Extract the (x, y) coordinate from the center of the cell holding the provided text.  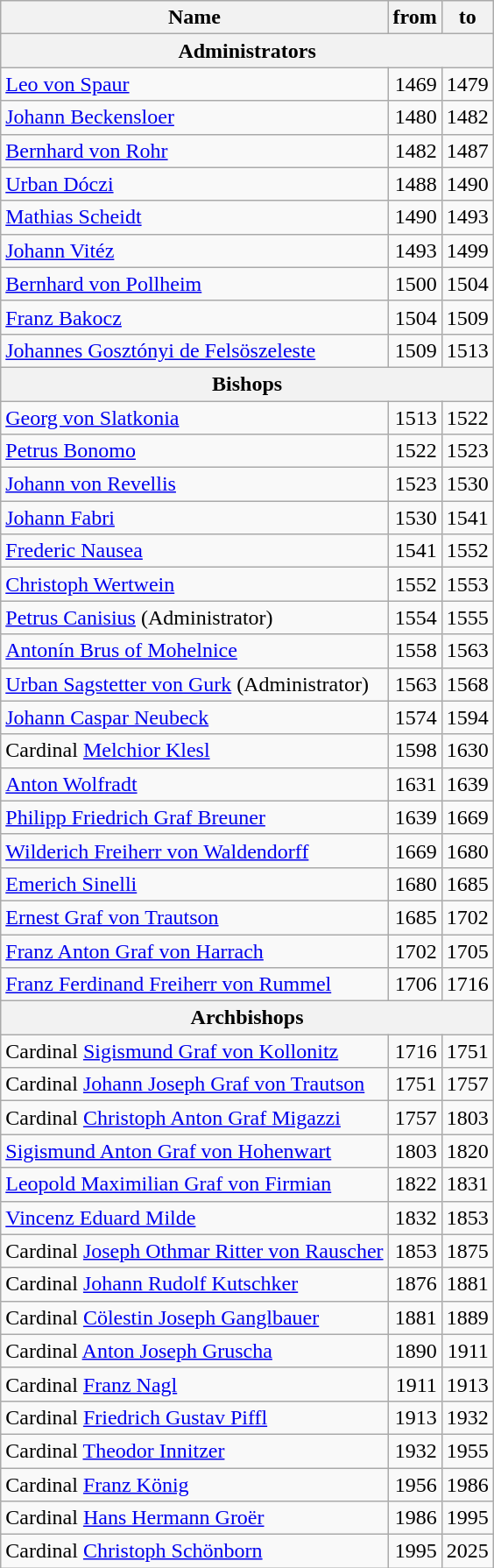
1956 (415, 1485)
Leopold Maximilian Graf von Firmian (194, 1184)
Cardinal Johann Joseph Graf von Trautson (194, 1084)
1630 (468, 751)
to (468, 18)
Franz Anton Graf von Harrach (194, 950)
1890 (415, 1351)
1487 (468, 151)
1574 (415, 717)
1832 (415, 1218)
Administrators (247, 51)
Anton Wolfradt (194, 784)
Mathias Scheidt (194, 217)
Bishops (247, 384)
Sigismund Anton Graf von Hohenwart (194, 1151)
1558 (415, 651)
1631 (415, 784)
Cardinal Theodor Innitzer (194, 1451)
from (415, 18)
Cardinal Melchior Klesl (194, 751)
Bernhard von Pollheim (194, 284)
Georg von Slatkonia (194, 418)
1568 (468, 684)
1831 (468, 1184)
Cardinal Franz König (194, 1485)
Archbishops (247, 1018)
1706 (415, 985)
Franz Ferdinand Freiherr von Rummel (194, 985)
Johann Caspar Neubeck (194, 717)
2025 (468, 1551)
Johann von Revellis (194, 484)
Cardinal Sigismund Graf von Kollonitz (194, 1051)
Cardinal Cölestin Joseph Ganglbauer (194, 1317)
Frederic Nausea (194, 551)
1876 (415, 1284)
Franz Bakocz (194, 317)
Cardinal Friedrich Gustav Piffl (194, 1417)
Petrus Bonomo (194, 451)
Johann Beckensloer (194, 117)
Johannes Gosztónyi de Felsöszeleste (194, 350)
Emerich Sinelli (194, 884)
Cardinal Christoph Anton Graf Migazzi (194, 1118)
Antonín Brus of Mohelnice (194, 651)
1554 (415, 618)
1889 (468, 1317)
Vincenz Eduard Milde (194, 1218)
1594 (468, 717)
Wilderich Freiherr von Waldendorff (194, 851)
1480 (415, 117)
Johann Fabri (194, 518)
Urban Sagstetter von Gurk (Administrator) (194, 684)
Philipp Friedrich Graf Breuner (194, 817)
Cardinal Hans Hermann Groër (194, 1518)
Cardinal Franz Nagl (194, 1384)
1820 (468, 1151)
Ernest Graf von Trautson (194, 917)
1500 (415, 284)
1499 (468, 251)
1822 (415, 1184)
1488 (415, 184)
Petrus Canisius (Administrator) (194, 618)
Urban Dóczi (194, 184)
1469 (415, 84)
1555 (468, 618)
1705 (468, 950)
Cardinal Christoph Schönborn (194, 1551)
Name (194, 18)
Cardinal Johann Rudolf Kutschker (194, 1284)
1955 (468, 1451)
1598 (415, 751)
Bernhard von Rohr (194, 151)
Leo von Spaur (194, 84)
Cardinal Anton Joseph Gruscha (194, 1351)
Johann Vitéz (194, 251)
Cardinal Joseph Othmar Ritter von Rauscher (194, 1251)
Christoph Wertwein (194, 584)
1479 (468, 84)
1875 (468, 1251)
1553 (468, 584)
